Return the [x, y] coordinate for the center point of the cell that contains the specified text.  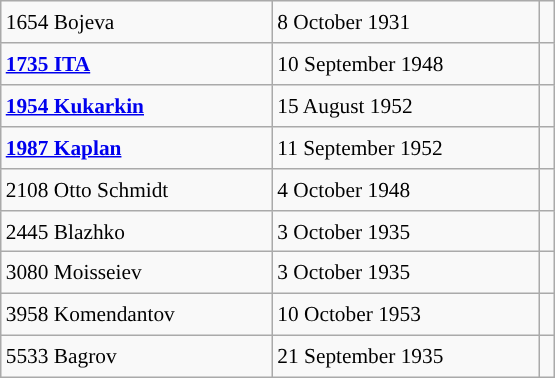
1735 ITA [137, 64]
10 September 1948 [406, 64]
21 September 1935 [406, 357]
2445 Blazhko [137, 231]
3080 Moisseiev [137, 273]
5533 Bagrov [137, 357]
11 September 1952 [406, 148]
10 October 1953 [406, 315]
8 October 1931 [406, 22]
2108 Otto Schmidt [137, 189]
1987 Kaplan [137, 148]
15 August 1952 [406, 106]
4 October 1948 [406, 189]
3958 Komendantov [137, 315]
1954 Kukarkin [137, 106]
1654 Bojeva [137, 22]
